Extract the [x, y] coordinate from the center of the cell holding the provided text.  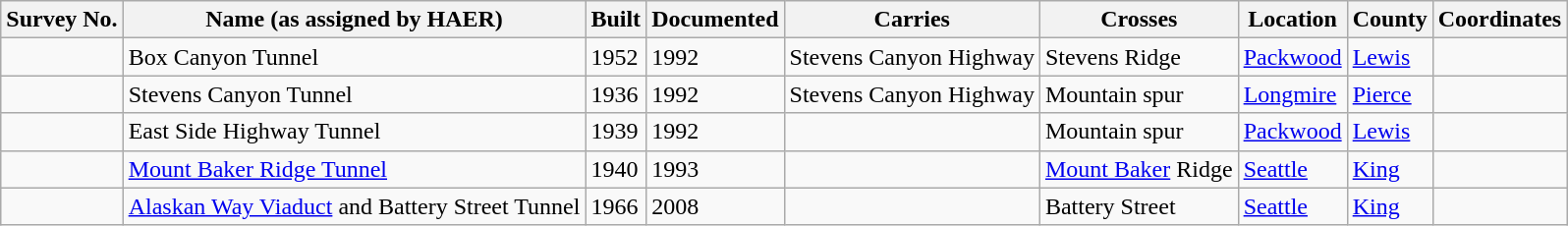
1952 [616, 57]
2008 [715, 206]
1993 [715, 169]
Built [616, 20]
County [1389, 20]
Crosses [1139, 20]
Coordinates [1499, 20]
Name (as assigned by HAER) [354, 20]
Box Canyon Tunnel [354, 57]
1936 [616, 94]
East Side Highway Tunnel [354, 132]
Carries [912, 20]
Location [1293, 20]
Stevens Canyon Tunnel [354, 94]
Survey No. [62, 20]
Battery Street [1139, 206]
Stevens Ridge [1139, 57]
1940 [616, 169]
Mount Baker Ridge Tunnel [354, 169]
1939 [616, 132]
Mount Baker Ridge [1139, 169]
Longmire [1293, 94]
Pierce [1389, 94]
Alaskan Way Viaduct and Battery Street Tunnel [354, 206]
1966 [616, 206]
Documented [715, 20]
